Detect which cell encompasses the target text, then output its (x, y) center coordinate. 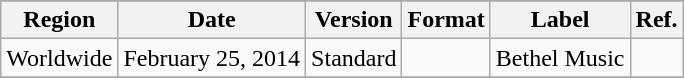
Label (560, 20)
Bethel Music (560, 58)
Version (354, 20)
Date (212, 20)
Format (446, 20)
Worldwide (60, 58)
Region (60, 20)
Ref. (656, 20)
Standard (354, 58)
February 25, 2014 (212, 58)
